Return the (X, Y) coordinate for the center point of the cell that contains the specified text.  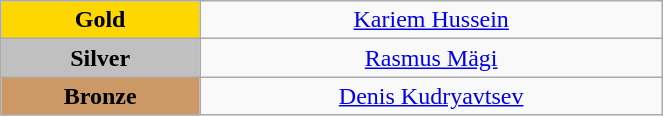
Denis Kudryavtsev (432, 96)
Rasmus Mägi (432, 58)
Silver (100, 58)
Kariem Hussein (432, 20)
Bronze (100, 96)
Gold (100, 20)
